Output the (X, Y) coordinate of the center of the cell containing the given text.  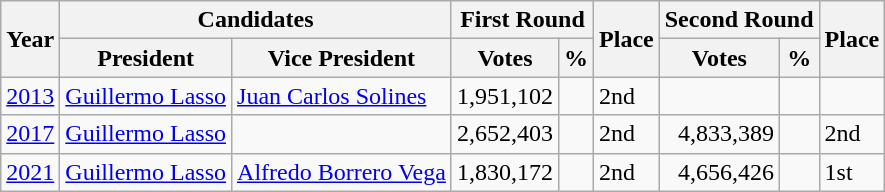
1,951,102 (504, 96)
2,652,403 (504, 134)
Vice President (342, 58)
1st (852, 172)
Juan Carlos Solines (342, 96)
2017 (30, 134)
Second Round (739, 20)
2013 (30, 96)
4,656,426 (719, 172)
Candidates (256, 20)
First Round (522, 20)
2021 (30, 172)
Year (30, 39)
Alfredo Borrero Vega (342, 172)
4,833,389 (719, 134)
1,830,172 (504, 172)
President (146, 58)
